Detect which cell encompasses the target text, then output its (x, y) center coordinate. 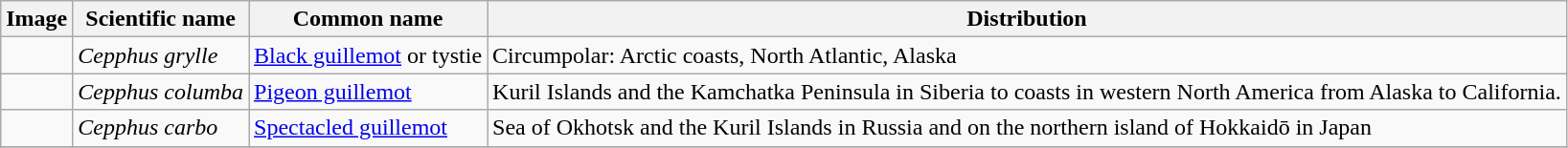
Sea of Okhotsk and the Kuril Islands in Russia and on the northern island of Hokkaidō in Japan (1027, 128)
Cepphus grylle (161, 55)
Image (36, 19)
Distribution (1027, 19)
Pigeon guillemot (368, 92)
Cepphus columba (161, 92)
Common name (368, 19)
Circumpolar: Arctic coasts, North Atlantic, Alaska (1027, 55)
Cepphus carbo (161, 128)
Kuril Islands and the Kamchatka Peninsula in Siberia to coasts in western North America from Alaska to California. (1027, 92)
Spectacled guillemot (368, 128)
Black guillemot or tystie (368, 55)
Scientific name (161, 19)
